Output the [X, Y] coordinate of the center of the cell containing the given text.  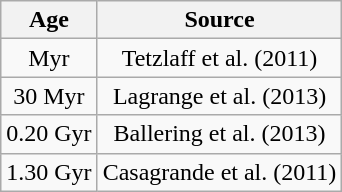
Casagrande et al. (2011) [220, 172]
Myr [49, 58]
Source [220, 20]
Lagrange et al. (2013) [220, 96]
Age [49, 20]
0.20 Gyr [49, 134]
1.30 Gyr [49, 172]
Ballering et al. (2013) [220, 134]
Tetzlaff et al. (2011) [220, 58]
30 Myr [49, 96]
